Search for the cell housing the specified text and yield its (X, Y) center coordinate. 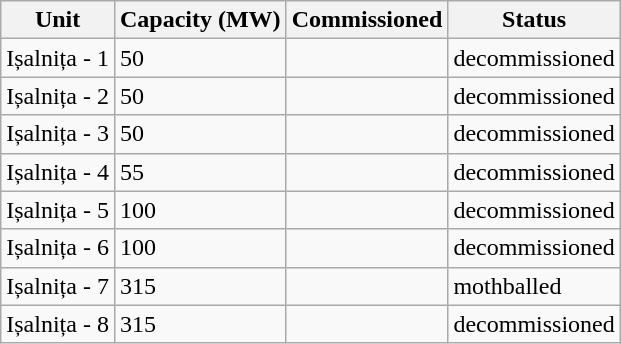
mothballed (534, 286)
Ișalnița - 3 (58, 134)
Ișalnița - 8 (58, 324)
Ișalnița - 5 (58, 210)
Ișalnița - 7 (58, 286)
Commissioned (367, 20)
Capacity (MW) (200, 20)
55 (200, 172)
Unit (58, 20)
Status (534, 20)
Ișalnița - 2 (58, 96)
Ișalnița - 1 (58, 58)
Ișalnița - 6 (58, 248)
Ișalnița - 4 (58, 172)
